Extract the [X, Y] coordinate from the center of the cell holding the provided text.  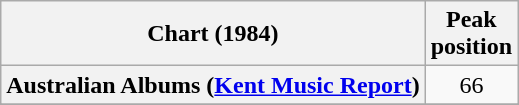
Peakposition [471, 34]
Australian Albums (Kent Music Report) [213, 85]
66 [471, 85]
Chart (1984) [213, 34]
